Return the [X, Y] coordinate for the center point of the cell that contains the specified text.  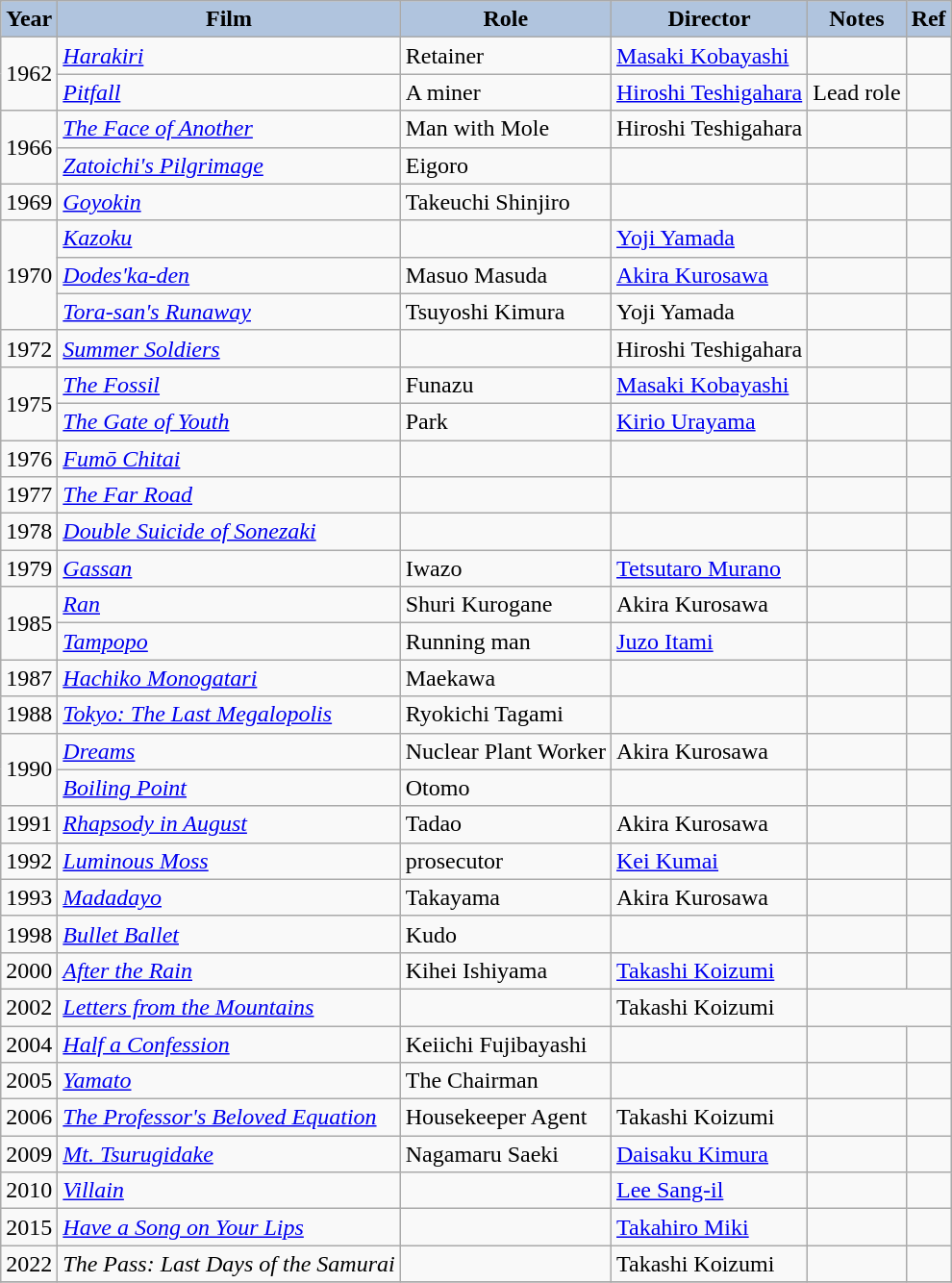
1979 [29, 568]
1991 [29, 824]
Rhapsody in August [229, 824]
The Far Road [229, 495]
Maekawa [506, 678]
The Gate of Youth [229, 421]
Tsuyoshi Kimura [506, 312]
1970 [29, 275]
1976 [29, 459]
1972 [29, 348]
Tora-san's Runaway [229, 312]
Pitfall [229, 92]
prosecutor [506, 861]
Eigoro [506, 165]
1990 [29, 769]
Ryokichi Tagami [506, 715]
Fumō Chitai [229, 459]
Tetsutaro Murano [710, 568]
Bullet Ballet [229, 934]
1992 [29, 861]
The Chairman [506, 1081]
Dodes'ka-den [229, 275]
2005 [29, 1081]
2015 [29, 1227]
Yamato [229, 1081]
Luminous Moss [229, 861]
Villain [229, 1191]
Hachiko Monogatari [229, 678]
Boiling Point [229, 788]
Kirio Urayama [710, 421]
Shuri Kurogane [506, 605]
Nagamaru Saeki [506, 1154]
Kihei Ishiyama [506, 970]
Takeuchi Shinjiro [506, 202]
1977 [29, 495]
Park [506, 421]
The Face of Another [229, 129]
1975 [29, 403]
Nuclear Plant Worker [506, 751]
Summer Soldiers [229, 348]
The Fossil [229, 385]
Harakiri [229, 56]
A miner [506, 92]
Kudo [506, 934]
1969 [29, 202]
Role [506, 19]
Gassan [229, 568]
Notes [857, 19]
2022 [29, 1264]
2002 [29, 1007]
The Professor's Beloved Equation [229, 1118]
Man with Mole [506, 129]
Lead role [857, 92]
1962 [29, 74]
1988 [29, 715]
Funazu [506, 385]
Lee Sang-il [710, 1191]
2010 [29, 1191]
Mt. Tsurugidake [229, 1154]
After the Rain [229, 970]
Director [710, 19]
Half a Confession [229, 1044]
1985 [29, 623]
Madadayo [229, 897]
Iwazo [506, 568]
Retainer [506, 56]
Keiichi Fujibayashi [506, 1044]
Tokyo: The Last Megalopolis [229, 715]
Ref [929, 19]
Otomo [506, 788]
The Pass: Last Days of the Samurai [229, 1264]
Letters from the Mountains [229, 1007]
1987 [29, 678]
Housekeeper Agent [506, 1118]
Dreams [229, 751]
Takayama [506, 897]
1993 [29, 897]
1978 [29, 532]
Year [29, 19]
Ran [229, 605]
Kazoku [229, 239]
Running man [506, 641]
Daisaku Kimura [710, 1154]
Takahiro Miki [710, 1227]
Tampopo [229, 641]
Double Suicide of Sonezaki [229, 532]
Kei Kumai [710, 861]
2004 [29, 1044]
Zatoichi's Pilgrimage [229, 165]
Have a Song on Your Lips [229, 1227]
1998 [29, 934]
2006 [29, 1118]
Film [229, 19]
2009 [29, 1154]
Goyokin [229, 202]
Juzo Itami [710, 641]
Masuo Masuda [506, 275]
Tadao [506, 824]
1966 [29, 147]
2000 [29, 970]
